From the cell containing the given text, extract its center point as [X, Y] coordinate. 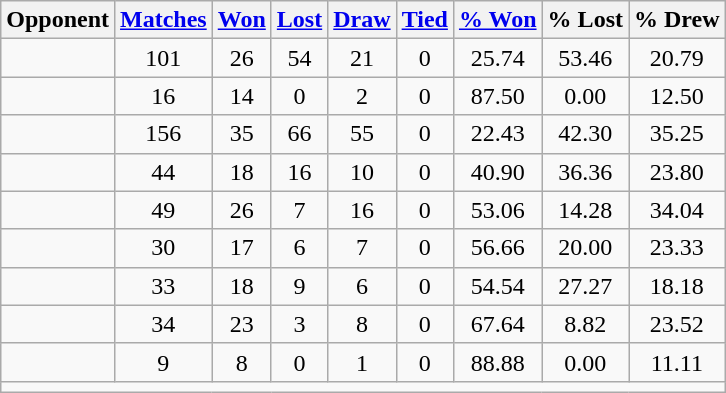
20.79 [676, 58]
53.46 [585, 58]
156 [164, 134]
22.43 [498, 134]
40.90 [498, 172]
23.52 [676, 324]
Matches [164, 20]
12.50 [676, 96]
33 [164, 286]
27.27 [585, 286]
44 [164, 172]
56.66 [498, 248]
66 [299, 134]
1 [362, 362]
25.74 [498, 58]
23.33 [676, 248]
Lost [299, 20]
Draw [362, 20]
67.64 [498, 324]
88.88 [498, 362]
53.06 [498, 210]
10 [362, 172]
% Won [498, 20]
34.04 [676, 210]
11.11 [676, 362]
36.36 [585, 172]
14.28 [585, 210]
23.80 [676, 172]
Won [242, 20]
30 [164, 248]
34 [164, 324]
% Lost [585, 20]
23 [242, 324]
17 [242, 248]
% Drew [676, 20]
87.50 [498, 96]
42.30 [585, 134]
55 [362, 134]
35 [242, 134]
18.18 [676, 286]
3 [299, 324]
Tied [424, 20]
20.00 [585, 248]
21 [362, 58]
8.82 [585, 324]
54 [299, 58]
14 [242, 96]
35.25 [676, 134]
Opponent [58, 20]
54.54 [498, 286]
101 [164, 58]
2 [362, 96]
49 [164, 210]
